Scan for the cell matching the given text and deliver its [x, y] coordinate at center. 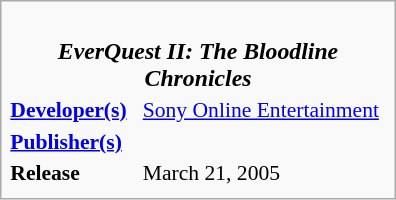
Sony Online Entertainment [264, 110]
Developer(s) [74, 110]
Publisher(s) [74, 141]
Release [74, 173]
EverQuest II: The Bloodline Chronicles [198, 51]
March 21, 2005 [264, 173]
